Pinpoint the cell where the given text exists, returning its (X, Y) midpoint coordinate. 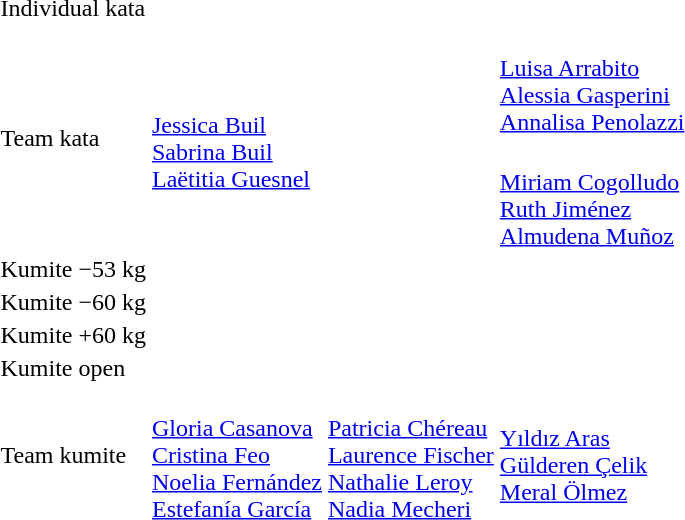
Jessica BuilSabrina BuilLaëtitia Guesnel (238, 138)
